Detect which cell encompasses the target text, then output its (X, Y) center coordinate. 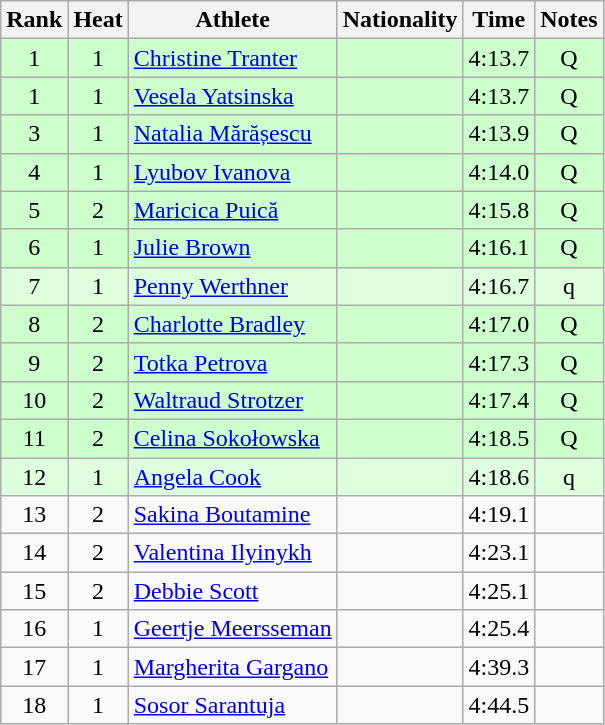
Waltraud Strotzer (232, 400)
Lyubov Ivanova (232, 172)
Maricica Puică (232, 210)
Totka Petrova (232, 362)
4:14.0 (499, 172)
4:17.0 (499, 324)
7 (34, 286)
4:13.9 (499, 134)
Debbie Scott (232, 591)
16 (34, 629)
Notes (569, 20)
4:17.4 (499, 400)
Celina Sokołowska (232, 438)
Angela Cook (232, 477)
Christine Tranter (232, 58)
13 (34, 515)
4:25.4 (499, 629)
Vesela Yatsinska (232, 96)
15 (34, 591)
17 (34, 667)
Natalia Mărășescu (232, 134)
Heat (98, 20)
9 (34, 362)
Rank (34, 20)
Geertje Meersseman (232, 629)
11 (34, 438)
4:23.1 (499, 553)
10 (34, 400)
Valentina Ilyinykh (232, 553)
4:17.3 (499, 362)
Julie Brown (232, 248)
4:16.1 (499, 248)
4:25.1 (499, 591)
8 (34, 324)
Nationality (400, 20)
Charlotte Bradley (232, 324)
14 (34, 553)
12 (34, 477)
5 (34, 210)
4:18.5 (499, 438)
Athlete (232, 20)
4 (34, 172)
Sosor Sarantuja (232, 705)
3 (34, 134)
Time (499, 20)
Margherita Gargano (232, 667)
18 (34, 705)
Sakina Boutamine (232, 515)
4:16.7 (499, 286)
4:18.6 (499, 477)
6 (34, 248)
4:19.1 (499, 515)
Penny Werthner (232, 286)
4:15.8 (499, 210)
4:39.3 (499, 667)
4:44.5 (499, 705)
